For the text-containing cell, return its midpoint in [x, y] coordinate format. 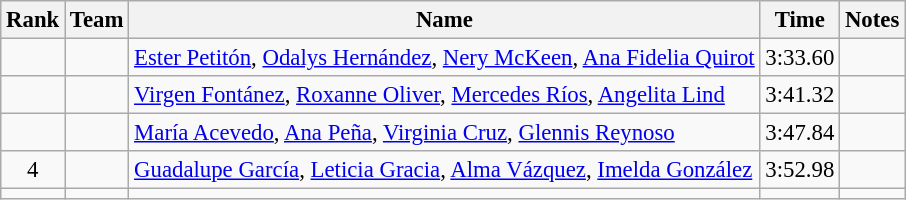
Ester Petitón, Odalys Hernández, Nery McKeen, Ana Fidelia Quirot [444, 58]
Time [800, 20]
Notes [872, 20]
Team [97, 20]
Rank [33, 20]
3:33.60 [800, 58]
3:41.32 [800, 95]
4 [33, 170]
3:47.84 [800, 133]
3:52.98 [800, 170]
Name [444, 20]
María Acevedo, Ana Peña, Virginia Cruz, Glennis Reynoso [444, 133]
Virgen Fontánez, Roxanne Oliver, Mercedes Ríos, Angelita Lind [444, 95]
Guadalupe García, Leticia Gracia, Alma Vázquez, Imelda González [444, 170]
